Identify which cell holds the provided text, then report its [X, Y] central coordinate. 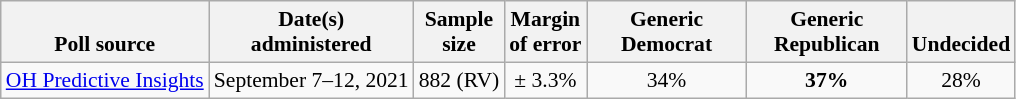
37% [827, 80]
882 (RV) [460, 80]
28% [961, 80]
± 3.3% [545, 80]
GenericDemocrat [666, 32]
34% [666, 80]
Samplesize [460, 32]
Date(s)administered [312, 32]
Marginof error [545, 32]
Undecided [961, 32]
GenericRepublican [827, 32]
Poll source [105, 32]
September 7–12, 2021 [312, 80]
OH Predictive Insights [105, 80]
